Locate the cell with the specified text and output its [X, Y] center coordinate. 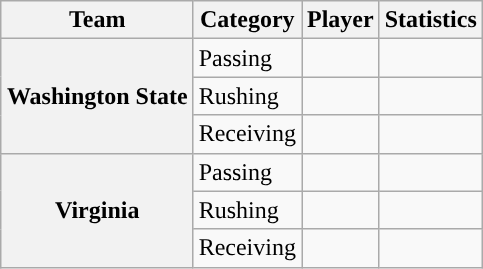
Category [247, 20]
Team [97, 20]
Player [341, 20]
Washington State [97, 96]
Statistics [430, 20]
Virginia [97, 210]
